Determine the [X, Y] coordinate at the center of the cell enclosing the given text.  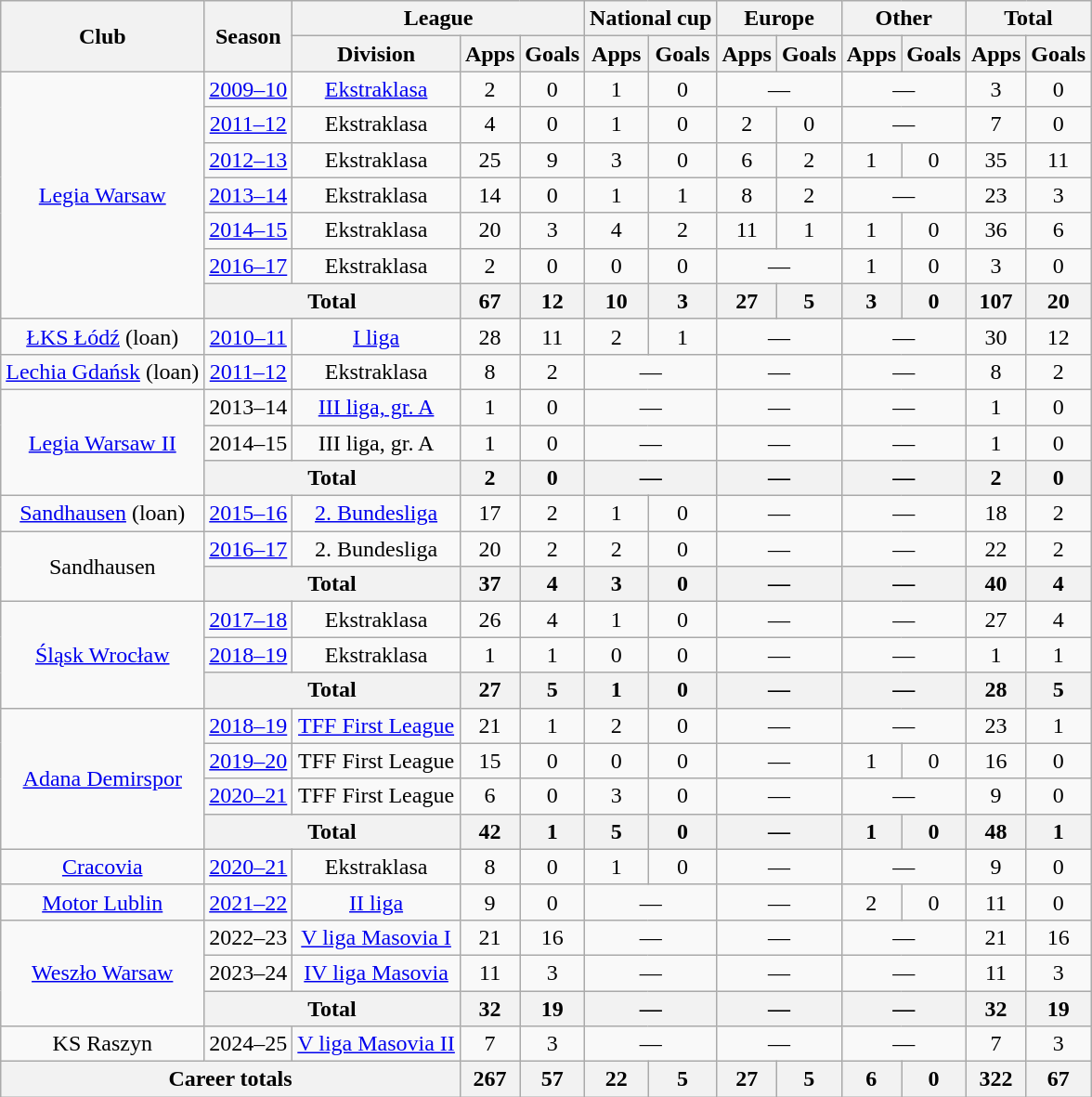
Adana Demirspor [102, 778]
2017–18 [249, 620]
Europe [779, 19]
National cup [651, 19]
IV liga Masovia [377, 973]
V liga Masovia I [377, 937]
2012–13 [249, 160]
42 [489, 831]
2022–23 [249, 937]
Legia Warsaw [102, 195]
35 [995, 160]
Season [249, 36]
2023–24 [249, 973]
2021–22 [249, 902]
Club [102, 36]
14 [489, 195]
II liga [377, 902]
V liga Masovia II [377, 1044]
Sandhausen (loan) [102, 514]
KS Raszyn [102, 1044]
40 [995, 584]
57 [552, 1079]
2010–11 [249, 336]
Other [903, 19]
37 [489, 584]
I liga [377, 336]
2019–20 [249, 761]
ŁKS Łódź (loan) [102, 336]
36 [995, 230]
15 [489, 761]
18 [995, 514]
Cracovia [102, 867]
2015–16 [249, 514]
Legia Warsaw II [102, 442]
107 [995, 301]
25 [489, 160]
322 [995, 1079]
26 [489, 620]
Division [377, 54]
Sandhausen [102, 567]
30 [995, 336]
2024–25 [249, 1044]
Lechia Gdańsk (loan) [102, 372]
Motor Lublin [102, 902]
Career totals [230, 1079]
2009–10 [249, 89]
Weszło Warsaw [102, 973]
267 [489, 1079]
League [438, 19]
10 [617, 301]
48 [995, 831]
Śląsk Wrocław [102, 655]
17 [489, 514]
